Extract the [x, y] coordinate from the center of the cell holding the provided text.  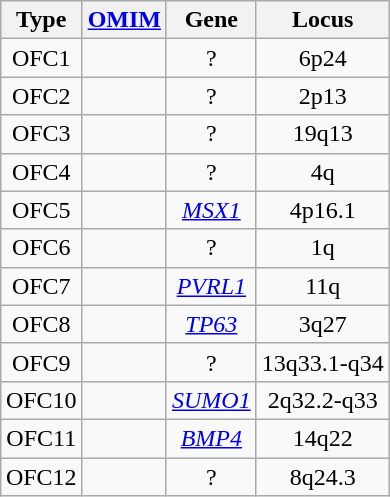
SUMO1 [211, 400]
OFC5 [41, 210]
19q13 [322, 134]
OFC12 [41, 477]
3q27 [322, 324]
13q33.1-q34 [322, 362]
11q [322, 286]
2q32.2-q33 [322, 400]
14q22 [322, 438]
OMIM [124, 20]
OFC11 [41, 438]
MSX1 [211, 210]
4q [322, 172]
Locus [322, 20]
4p16.1 [322, 210]
Gene [211, 20]
TP63 [211, 324]
OFC7 [41, 286]
OFC1 [41, 58]
OFC9 [41, 362]
OFC3 [41, 134]
BMP4 [211, 438]
6p24 [322, 58]
Type [41, 20]
OFC4 [41, 172]
PVRL1 [211, 286]
1q [322, 248]
OFC2 [41, 96]
OFC8 [41, 324]
2p13 [322, 96]
8q24.3 [322, 477]
OFC10 [41, 400]
OFC6 [41, 248]
